Determine the (X, Y) coordinate at the center of the cell enclosing the given text.  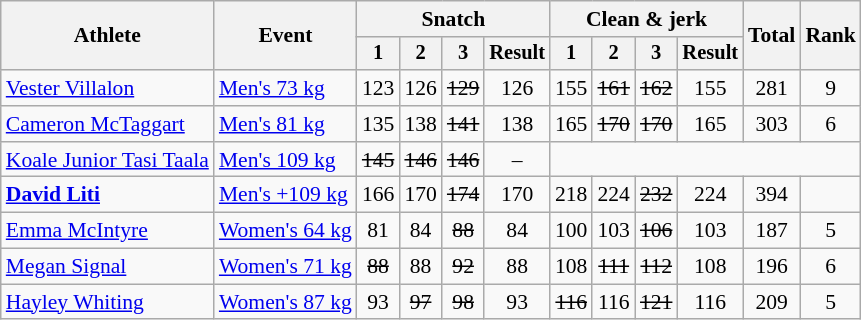
135 (378, 124)
209 (772, 302)
Koale Junior Tasi Taala (108, 160)
111 (614, 267)
281 (772, 88)
Women's 87 kg (286, 302)
9 (830, 88)
David Liti (108, 195)
187 (772, 231)
100 (572, 231)
218 (572, 195)
394 (772, 195)
Emma McIntyre (108, 231)
162 (656, 88)
112 (656, 267)
123 (378, 88)
232 (656, 195)
Clean & jerk (646, 19)
Megan Signal (108, 267)
Men's +109 kg (286, 195)
166 (378, 195)
81 (378, 231)
196 (772, 267)
Vester Villalon (108, 88)
Event (286, 36)
106 (656, 231)
121 (656, 302)
Snatch (454, 19)
Athlete (108, 36)
Men's 109 kg (286, 160)
Men's 81 kg (286, 124)
Hayley Whiting (108, 302)
Rank (830, 36)
Women's 64 kg (286, 231)
Total (772, 36)
– (517, 160)
161 (614, 88)
Cameron McTaggart (108, 124)
174 (464, 195)
303 (772, 124)
98 (464, 302)
141 (464, 124)
Men's 73 kg (286, 88)
145 (378, 160)
97 (420, 302)
92 (464, 267)
129 (464, 88)
Women's 71 kg (286, 267)
